Extract the [x, y] coordinate from the center of the cell holding the provided text.  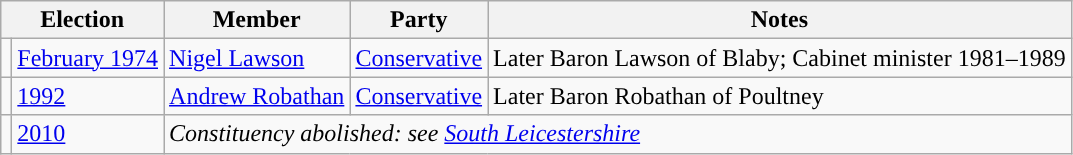
Later Baron Robathan of Poultney [780, 96]
Member [257, 20]
Later Baron Lawson of Blaby; Cabinet minister 1981–1989 [780, 58]
February 1974 [88, 58]
Nigel Lawson [257, 58]
Party [419, 20]
2010 [88, 134]
Notes [780, 20]
Andrew Robathan [257, 96]
Election [82, 20]
1992 [88, 96]
Constituency abolished: see South Leicestershire [618, 134]
